Provide the (X, Y) coordinate of the cell's center where the given text is located.  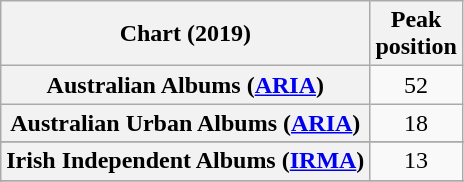
18 (416, 123)
52 (416, 85)
Peakposition (416, 34)
Australian Albums (ARIA) (186, 85)
13 (416, 161)
Australian Urban Albums (ARIA) (186, 123)
Chart (2019) (186, 34)
Irish Independent Albums (IRMA) (186, 161)
